Extract the [X, Y] coordinate from the center of the cell holding the provided text.  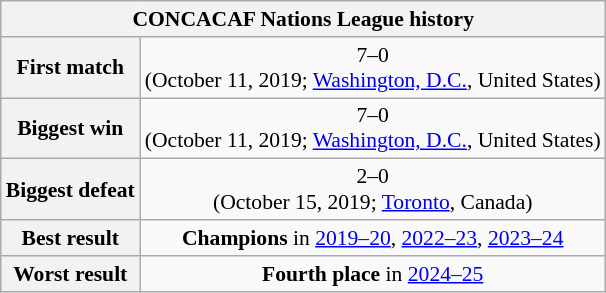
Fourth place in 2024–25 [373, 274]
Champions in 2019–20, 2022–23, 2023–24 [373, 238]
2–0 (October 15, 2019; Toronto, Canada) [373, 190]
Worst result [70, 274]
Best result [70, 238]
Biggest defeat [70, 190]
CONCACAF Nations League history [304, 19]
Biggest win [70, 128]
First match [70, 68]
